Return (X, Y) of the center of cell containing provided text 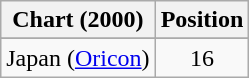
Japan (Oricon) (78, 58)
Position (202, 20)
Chart (2000) (78, 20)
16 (202, 58)
